Determine the (X, Y) coordinate at the center of the cell enclosing the given text.  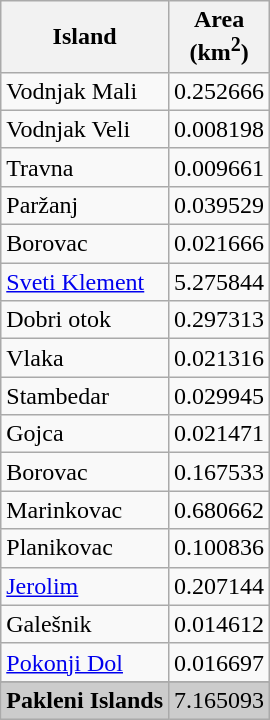
Jerolim (85, 586)
Galešnik (85, 624)
0.680662 (220, 510)
0.021471 (220, 434)
Paržanj (85, 205)
0.167533 (220, 472)
0.297313 (220, 320)
0.029945 (220, 396)
Area(km2) (220, 37)
0.008198 (220, 129)
0.252666 (220, 91)
Pakleni Islands (85, 700)
0.021666 (220, 244)
Stambedar (85, 396)
0.039529 (220, 205)
Gojca (85, 434)
Marinkovac (85, 510)
Sveti Klement (85, 282)
0.014612 (220, 624)
Planikovac (85, 548)
0.009661 (220, 167)
Travna (85, 167)
7.165093 (220, 700)
Island (85, 37)
Vlaka (85, 358)
Vodnjak Mali (85, 91)
Pokonji Dol (85, 662)
0.207144 (220, 586)
Vodnjak Veli (85, 129)
0.016697 (220, 662)
5.275844 (220, 282)
0.021316 (220, 358)
0.100836 (220, 548)
Dobri otok (85, 320)
